From the cell containing the given text, extract its center point as [x, y] coordinate. 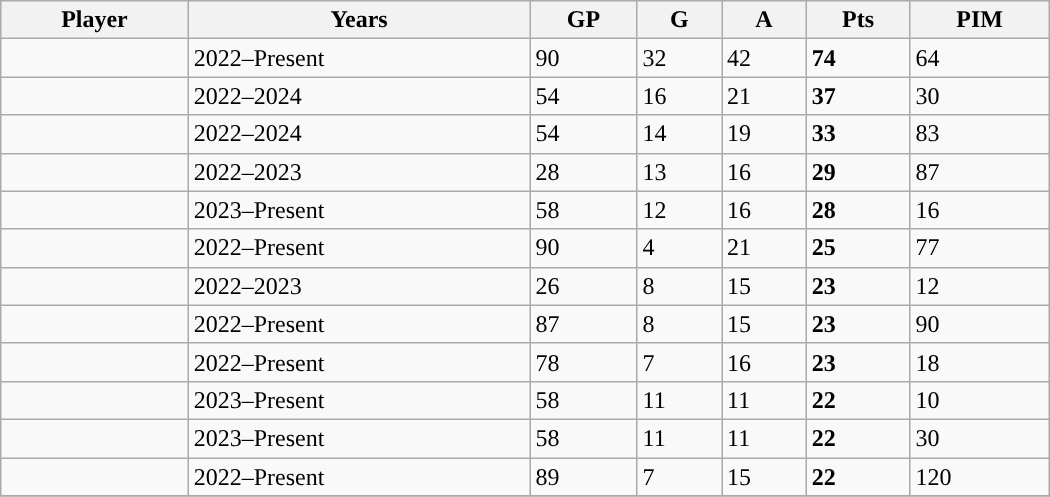
GP [584, 20]
74 [858, 58]
29 [858, 172]
89 [584, 477]
G [680, 20]
Years [359, 20]
25 [858, 248]
4 [680, 248]
78 [584, 362]
33 [858, 134]
32 [680, 58]
37 [858, 96]
A [764, 20]
Pts [858, 20]
26 [584, 286]
Player [94, 20]
14 [680, 134]
18 [980, 362]
10 [980, 400]
42 [764, 58]
64 [980, 58]
PIM [980, 20]
77 [980, 248]
19 [764, 134]
83 [980, 134]
13 [680, 172]
120 [980, 477]
